Find where the given text appears and provide that cell's center as (x, y) coordinate. 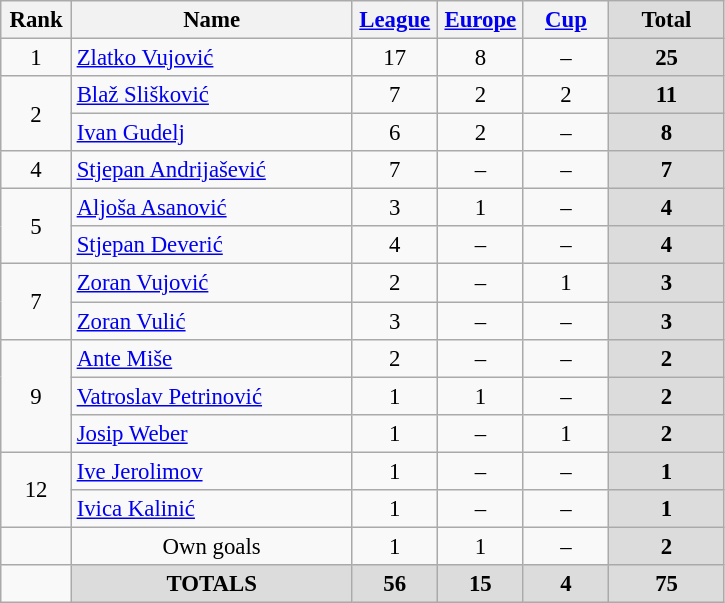
Stjepan Andrijašević (212, 170)
Zlatko Vujović (212, 58)
Name (212, 20)
TOTALS (212, 584)
12 (36, 490)
Europe (481, 20)
Josip Weber (212, 433)
17 (395, 58)
Blaž Slišković (212, 95)
Zoran Vulić (212, 321)
Stjepan Deverić (212, 245)
75 (667, 584)
Ivica Kalinić (212, 509)
56 (395, 584)
9 (36, 396)
6 (395, 133)
Rank (36, 20)
League (395, 20)
Ante Miše (212, 358)
Own goals (212, 546)
Cup (566, 20)
11 (667, 95)
Ive Jerolimov (212, 471)
Total (667, 20)
Aljoša Asanović (212, 208)
5 (36, 226)
15 (481, 584)
Zoran Vujović (212, 283)
Vatroslav Petrinović (212, 396)
25 (667, 58)
Ivan Gudelj (212, 133)
